Pinpoint the cell where the given text exists, returning its (x, y) midpoint coordinate. 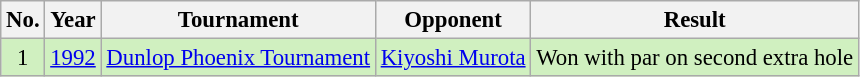
Tournament (238, 20)
Won with par on second extra hole (695, 58)
No. (23, 20)
1992 (73, 58)
Opponent (453, 20)
Result (695, 20)
Kiyoshi Murota (453, 58)
Year (73, 20)
Dunlop Phoenix Tournament (238, 58)
1 (23, 58)
